Find where the given text appears and provide that cell's center as (x, y) coordinate. 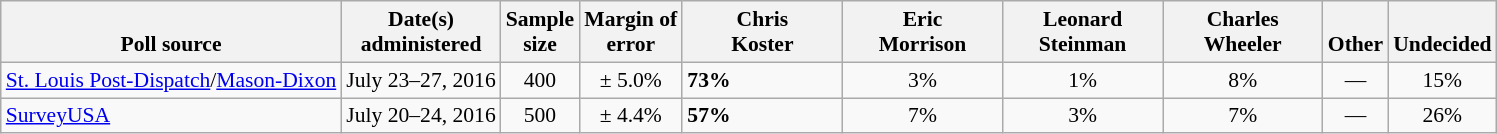
July 20–24, 2016 (420, 116)
1% (1083, 80)
Date(s)administered (420, 32)
8% (1243, 80)
Poll source (172, 32)
EricMorrison (922, 32)
CharlesWheeler (1243, 32)
SurveyUSA (172, 116)
Undecided (1442, 32)
± 4.4% (630, 116)
15% (1442, 80)
Margin oferror (630, 32)
500 (540, 116)
St. Louis Post-Dispatch/Mason-Dixon (172, 80)
Other (1356, 32)
73% (762, 80)
57% (762, 116)
LeonardSteinman (1083, 32)
26% (1442, 116)
400 (540, 80)
July 23–27, 2016 (420, 80)
± 5.0% (630, 80)
ChrisKoster (762, 32)
Samplesize (540, 32)
